Provide the [X, Y] coordinate of the cell's center where the given text is located.  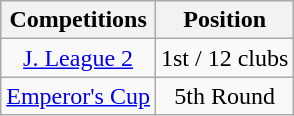
Competitions [78, 20]
J. League 2 [78, 58]
5th Round [224, 96]
1st / 12 clubs [224, 58]
Position [224, 20]
Emperor's Cup [78, 96]
